Find where the given text appears and provide that cell's center as [X, Y] coordinate. 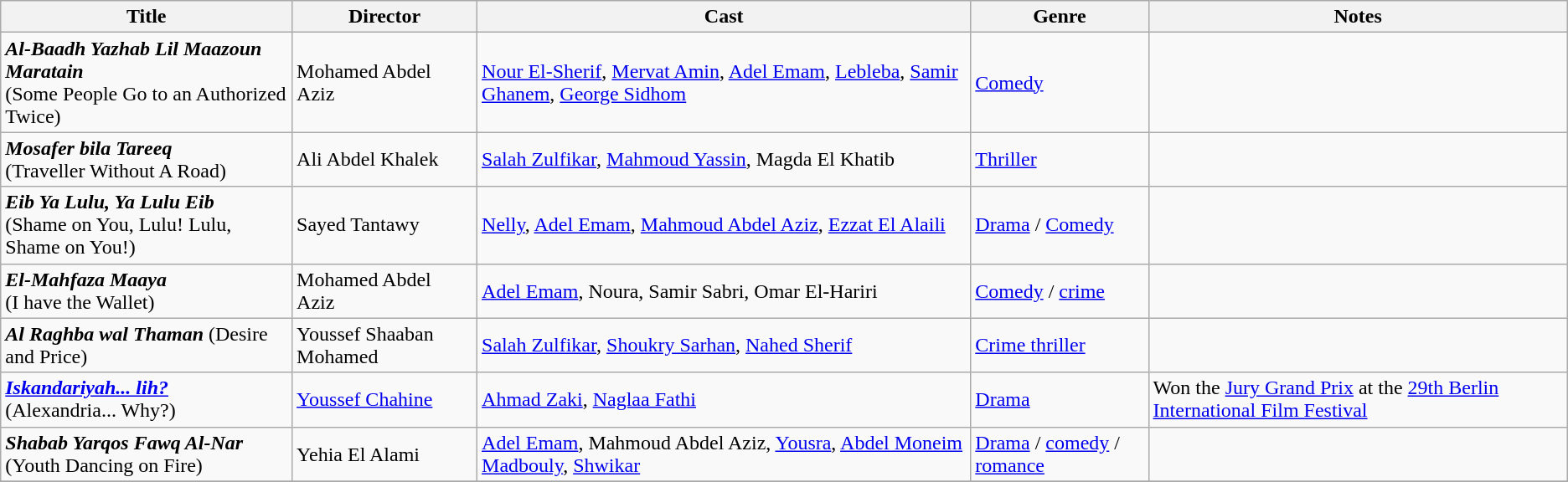
Al-Baadh Yazhab Lil Maazoun Maratain(Some People Go to an Authorized Twice) [147, 82]
Salah Zulfikar, Shoukry Sarhan, Nahed Sherif [724, 345]
Crime thriller [1060, 345]
Comedy [1060, 82]
Nour El-Sherif, Mervat Amin, Adel Emam, Lebleba, Samir Ghanem, George Sidhom [724, 82]
Nelly, Adel Emam, Mahmoud Abdel Aziz, Ezzat El Alaili [724, 225]
Al Raghba wal Thaman (Desire and Price) [147, 345]
Drama / comedy / romance [1060, 454]
Drama [1060, 400]
Drama / Comedy [1060, 225]
Director [385, 17]
Genre [1060, 17]
Adel Emam, Noura, Samir Sabri, Omar El-Hariri [724, 291]
Eib Ya Lulu, Ya Lulu Eib(Shame on You, Lulu! Lulu, Shame on You!) [147, 225]
Ali Abdel Khalek [385, 159]
Sayed Tantawy [385, 225]
Adel Emam, Mahmoud Abdel Aziz, Yousra, Abdel Moneim Madbouly, Shwikar [724, 454]
Title [147, 17]
Notes [1358, 17]
El-Mahfaza Maaya(I have the Wallet) [147, 291]
Mosafer bila Tareeq(Traveller Without A Road) [147, 159]
Comedy / crime [1060, 291]
Youssef Chahine [385, 400]
Iskandariyah... lih?(Alexandria... Why?) [147, 400]
Shabab Yarqos Fawq Al-Nar (Youth Dancing on Fire) [147, 454]
Yehia El Alami [385, 454]
Won the Jury Grand Prix at the 29th Berlin International Film Festival [1358, 400]
Ahmad Zaki, Naglaa Fathi [724, 400]
Cast [724, 17]
Youssef Shaaban Mohamed [385, 345]
Thriller [1060, 159]
Salah Zulfikar, Mahmoud Yassin, Magda El Khatib [724, 159]
